Capture the cell that displays the provided text and extract its (x, y) central coordinate. 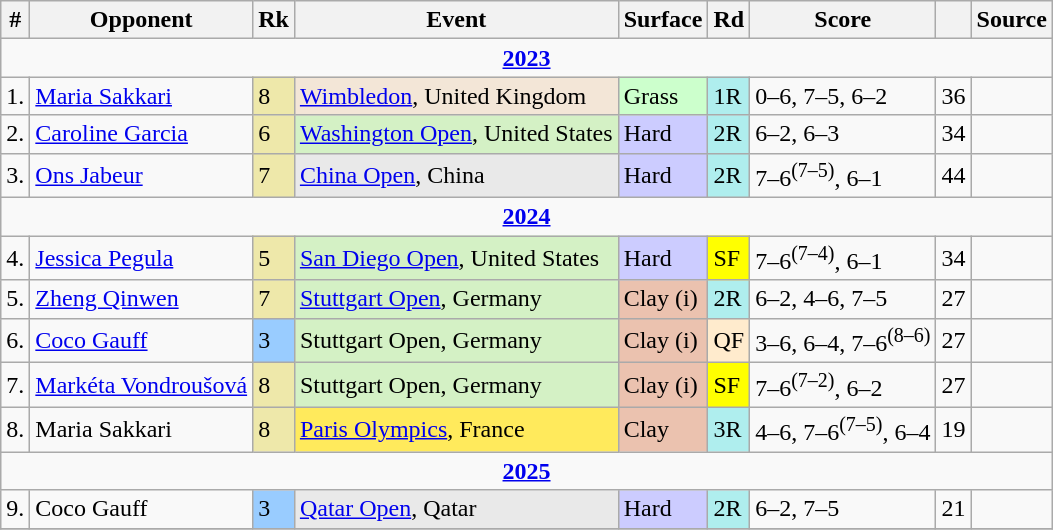
6–2, 6–3 (843, 134)
8. (16, 430)
Wimbledon, United Kingdom (456, 96)
Ons Jabeur (142, 176)
21 (954, 509)
Rd (729, 20)
Washington Open, United States (456, 134)
2. (16, 134)
Markéta Vondroušová (142, 386)
Clay (663, 430)
Opponent (142, 20)
China Open, China (456, 176)
QF (729, 340)
2023 (527, 58)
19 (954, 430)
Source (1012, 20)
44 (954, 176)
Paris Olympics, France (456, 430)
2025 (527, 471)
6–2, 7–5 (843, 509)
4–6, 7–6(7–5), 6–4 (843, 430)
3R (729, 430)
5. (16, 299)
Jessica Pegula (142, 258)
4. (16, 258)
3–6, 6–4, 7–6(8–6) (843, 340)
9. (16, 509)
0–6, 7–5, 6–2 (843, 96)
7–6(7–5), 6–1 (843, 176)
7. (16, 386)
6. (16, 340)
1. (16, 96)
7–6(7–2), 6–2 (843, 386)
Caroline Garcia (142, 134)
3. (16, 176)
6–2, 4–6, 7–5 (843, 299)
Score (843, 20)
6 (274, 134)
2024 (527, 217)
36 (954, 96)
Qatar Open, Qatar (456, 509)
San Diego Open, United States (456, 258)
7–6(7–4), 6–1 (843, 258)
5 (274, 258)
Surface (663, 20)
Rk (274, 20)
Grass (663, 96)
Zheng Qinwen (142, 299)
# (16, 20)
1R (729, 96)
Event (456, 20)
